Detect which cell encompasses the target text, then output its [x, y] center coordinate. 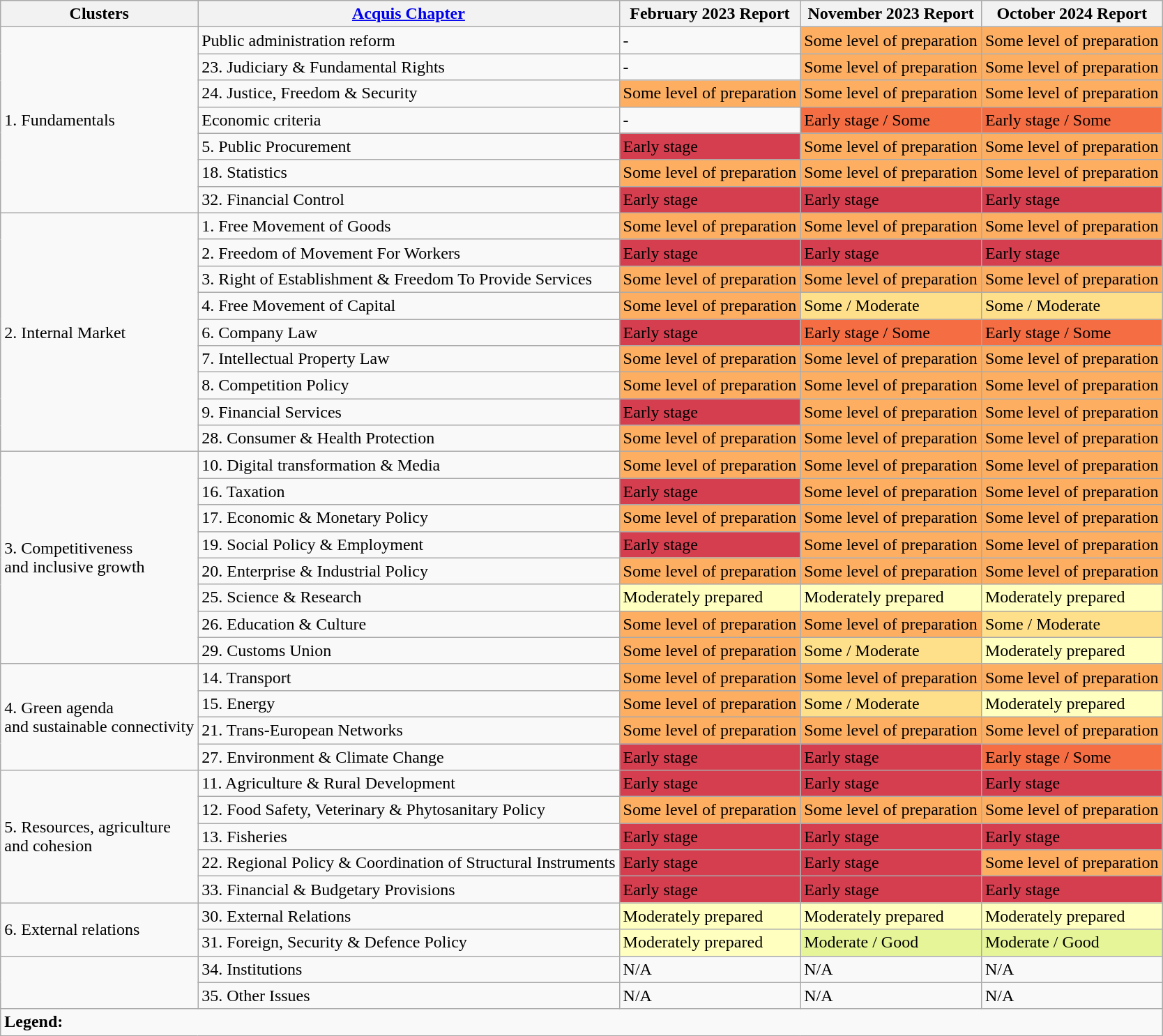
Clusters [99, 14]
26. Education & Culture [409, 624]
23. Judiciary & Fundamental Rights [409, 67]
Acquis Chapter [409, 14]
4. Free Movement of Capital [409, 305]
3. Right of Establishment & Freedom To Provide Services [409, 279]
9. Financial Services [409, 412]
5. Resources, agriculture and cohesion [99, 837]
February 2023 Report [710, 14]
17. Economic & Monetary Policy [409, 518]
2. Freedom of Movement For Workers [409, 252]
28. Consumer & Health Protection [409, 439]
19. Social Policy & Employment [409, 544]
29. Customs Union [409, 650]
32. Financial Control [409, 199]
34. Institutions [409, 969]
33. Financial & Budgetary Provisions [409, 890]
October 2024 Report [1072, 14]
14. Transport [409, 677]
25. Science & Research [409, 597]
18. Statistics [409, 173]
22. Regional Policy & Coordination of Structural Instruments [409, 863]
30. External Relations [409, 916]
Public administration reform [409, 40]
15. Energy [409, 703]
6. External relations [99, 929]
27. Environment & Climate Change [409, 756]
20. Enterprise & Industrial Policy [409, 571]
4. Green agendaand sustainable connectivity [99, 717]
12. Food Safety, Veterinary & Phytosanitary Policy [409, 810]
5. Public Procurement [409, 146]
6. Company Law [409, 333]
31. Foreign, Security & Defence Policy [409, 943]
2. Internal Market [99, 332]
21. Trans-European Networks [409, 730]
24. Justice, Freedom & Security [409, 93]
13. Fisheries [409, 837]
1. Free Movement of Goods [409, 226]
3. Competitiveness and inclusive growth [99, 558]
35. Other Issues [409, 996]
Legend: [581, 1022]
7. Intellectual Property Law [409, 359]
November 2023 Report [891, 14]
16. Taxation [409, 492]
1. Fundamentals [99, 120]
8. Competition Policy [409, 386]
10. Digital transformation & Media [409, 465]
Economic criteria [409, 120]
11. Agriculture & Rural Development [409, 784]
